Output the (X, Y) coordinate of the center of the cell containing the given text.  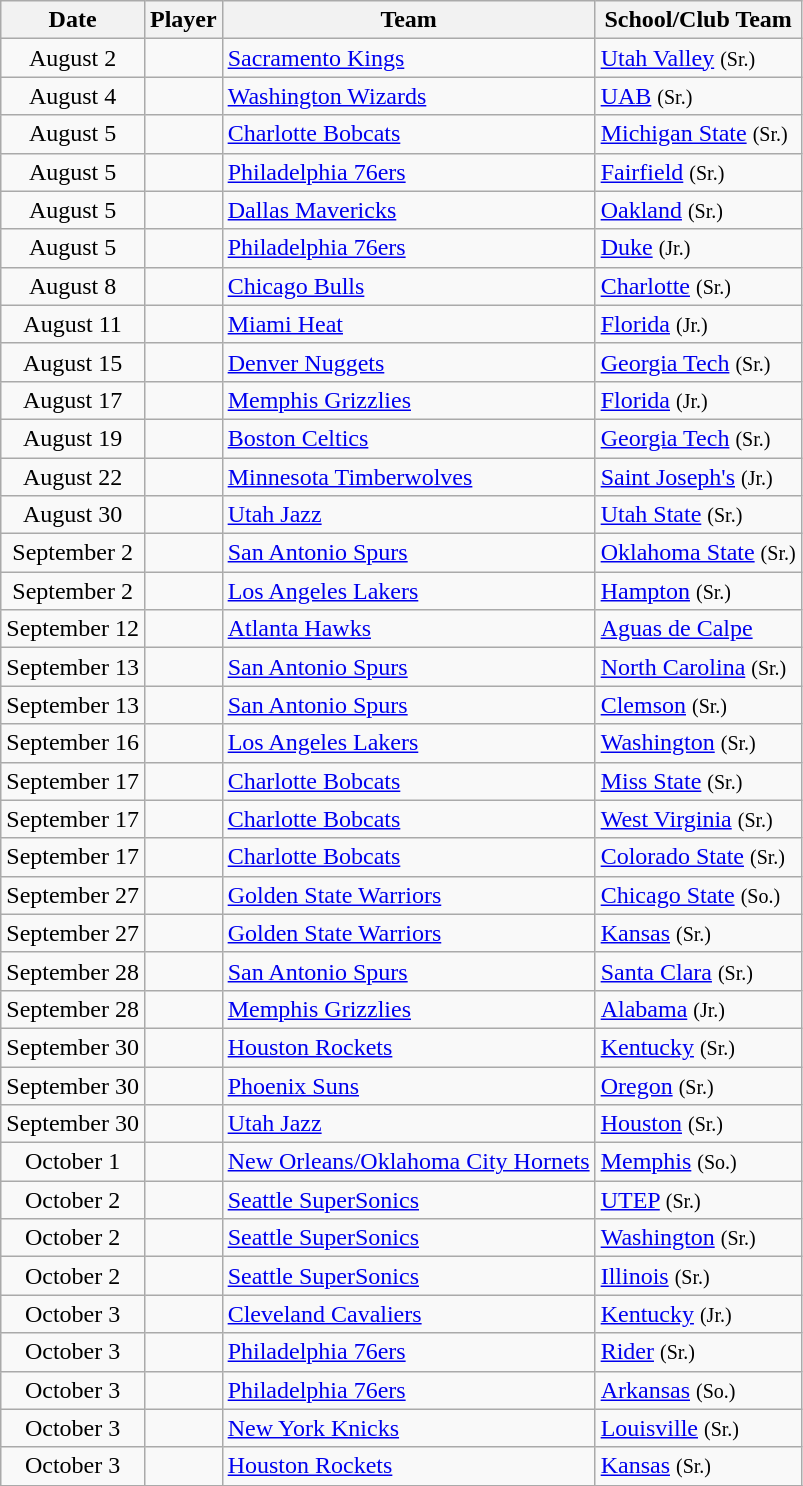
August 17 (73, 400)
August 11 (73, 324)
Miami Heat (408, 324)
Utah Valley (Sr.) (698, 58)
Sacramento Kings (408, 58)
Fairfield (Sr.) (698, 172)
Santa Clara (Sr.) (698, 971)
August 8 (73, 286)
September 16 (73, 743)
Team (408, 20)
August 22 (73, 477)
Kentucky (Jr.) (698, 1314)
School/Club Team (698, 20)
Aguas de Calpe (698, 629)
Colorado State (Sr.) (698, 857)
Chicago State (So.) (698, 895)
Washington Wizards (408, 96)
August 30 (73, 515)
Minnesota Timberwolves (408, 477)
Dallas Mavericks (408, 210)
Memphis (So.) (698, 1162)
UAB (Sr.) (698, 96)
August 15 (73, 362)
Alabama (Jr.) (698, 1009)
New York Knicks (408, 1428)
Hampton (Sr.) (698, 591)
September 12 (73, 629)
UTEP (Sr.) (698, 1200)
Cleveland Cavaliers (408, 1314)
Utah State (Sr.) (698, 515)
Michigan State (Sr.) (698, 134)
Oregon (Sr.) (698, 1085)
Boston Celtics (408, 438)
Charlotte (Sr.) (698, 286)
Clemson (Sr.) (698, 705)
Saint Joseph's (Jr.) (698, 477)
October 1 (73, 1162)
Duke (Jr.) (698, 248)
Oklahoma State (Sr.) (698, 553)
Chicago Bulls (408, 286)
August 4 (73, 96)
Atlanta Hawks (408, 629)
West Virginia (Sr.) (698, 819)
Phoenix Suns (408, 1085)
Illinois (Sr.) (698, 1276)
August 19 (73, 438)
Rider (Sr.) (698, 1352)
North Carolina (Sr.) (698, 667)
Oakland (Sr.) (698, 210)
Louisville (Sr.) (698, 1428)
August 2 (73, 58)
Arkansas (So.) (698, 1390)
New Orleans/Oklahoma City Hornets (408, 1162)
Kentucky (Sr.) (698, 1047)
Date (73, 20)
Denver Nuggets (408, 362)
Houston (Sr.) (698, 1124)
Player (183, 20)
Miss State (Sr.) (698, 781)
